Pinpoint the cell where the given text exists, returning its [X, Y] midpoint coordinate. 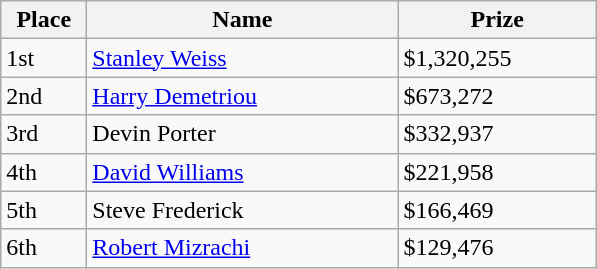
$332,937 [498, 134]
Place [44, 20]
Devin Porter [242, 134]
Robert Mizrachi [242, 248]
$673,272 [498, 96]
$1,320,255 [498, 58]
5th [44, 210]
3rd [44, 134]
1st [44, 58]
6th [44, 248]
$166,469 [498, 210]
$221,958 [498, 172]
Steve Frederick [242, 210]
2nd [44, 96]
Harry Demetriou [242, 96]
Prize [498, 20]
4th [44, 172]
$129,476 [498, 248]
David Williams [242, 172]
Stanley Weiss [242, 58]
Name [242, 20]
